For the text-containing cell, return its midpoint in (x, y) coordinate format. 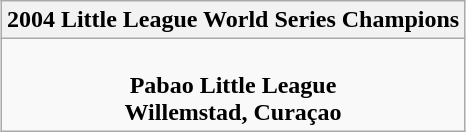
Pabao Little LeagueWillemstad, Curaçao (232, 85)
2004 Little League World Series Champions (232, 20)
